Search for the cell housing the specified text and yield its (x, y) center coordinate. 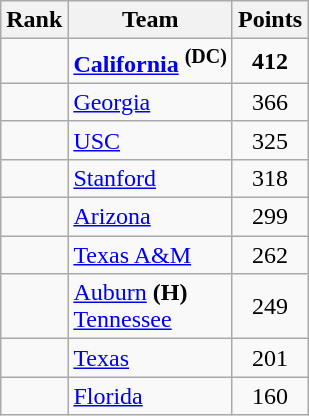
Points (270, 20)
262 (270, 255)
Arizona (150, 217)
249 (270, 306)
Georgia (150, 102)
318 (270, 178)
California (DC) (150, 62)
366 (270, 102)
Florida (150, 396)
Auburn (H)Tennessee (150, 306)
Texas (150, 358)
Stanford (150, 178)
201 (270, 358)
325 (270, 140)
Team (150, 20)
412 (270, 62)
160 (270, 396)
USC (150, 140)
Rank (34, 20)
299 (270, 217)
Texas A&M (150, 255)
